Search for the cell housing the specified text and yield its [x, y] center coordinate. 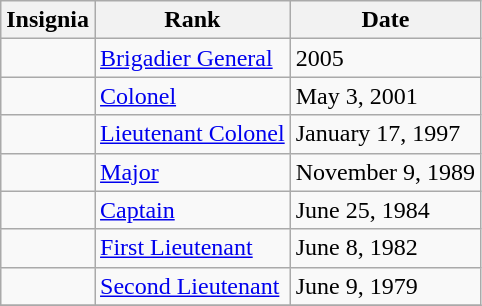
Brigadier General [193, 58]
June 9, 1979 [385, 286]
January 17, 1997 [385, 134]
May 3, 2001 [385, 96]
2005 [385, 58]
Colonel [193, 96]
June 8, 1982 [385, 248]
Rank [193, 20]
Major [193, 172]
Captain [193, 210]
First Lieutenant [193, 248]
November 9, 1989 [385, 172]
Lieutenant Colonel [193, 134]
Date [385, 20]
June 25, 1984 [385, 210]
Second Lieutenant [193, 286]
Insignia [48, 20]
